Detect which cell encompasses the target text, then output its [x, y] center coordinate. 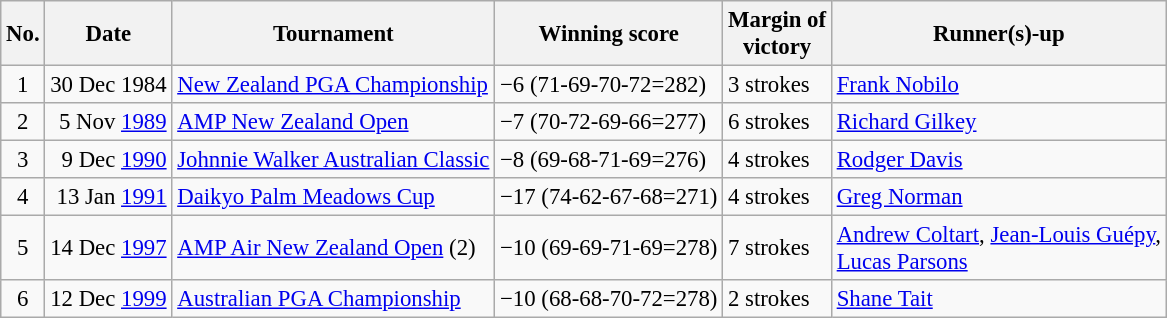
5 Nov 1989 [108, 122]
−7 (70-72-69-66=277) [609, 122]
New Zealand PGA Championship [334, 85]
4 [23, 197]
14 Dec 1997 [108, 248]
Runner(s)-up [998, 34]
Margin ofvictory [778, 34]
Johnnie Walker Australian Classic [334, 160]
Shane Tait [998, 299]
−6 (71-69-70-72=282) [609, 85]
6 strokes [778, 122]
3 strokes [778, 85]
6 [23, 299]
Daikyo Palm Meadows Cup [334, 197]
No. [23, 34]
Australian PGA Championship [334, 299]
7 strokes [778, 248]
AMP Air New Zealand Open (2) [334, 248]
AMP New Zealand Open [334, 122]
Richard Gilkey [998, 122]
Tournament [334, 34]
−8 (69-68-71-69=276) [609, 160]
2 [23, 122]
Rodger Davis [998, 160]
13 Jan 1991 [108, 197]
Greg Norman [998, 197]
Andrew Coltart, Jean-Louis Guépy, Lucas Parsons [998, 248]
Winning score [609, 34]
Date [108, 34]
30 Dec 1984 [108, 85]
5 [23, 248]
9 Dec 1990 [108, 160]
12 Dec 1999 [108, 299]
−10 (69-69-71-69=278) [609, 248]
−17 (74-62-67-68=271) [609, 197]
3 [23, 160]
−10 (68-68-70-72=278) [609, 299]
Frank Nobilo [998, 85]
2 strokes [778, 299]
1 [23, 85]
